Find where the given text appears and provide that cell's center as (x, y) coordinate. 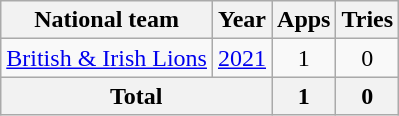
Tries (368, 20)
2021 (242, 58)
Apps (304, 20)
National team (107, 20)
British & Irish Lions (107, 58)
Total (136, 96)
Year (242, 20)
